Capture the cell that displays the provided text and extract its [x, y] central coordinate. 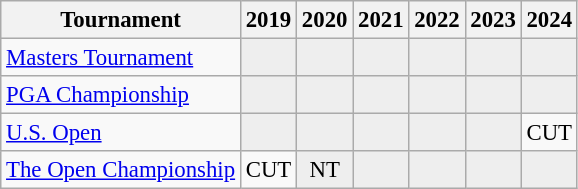
PGA Championship [121, 95]
Masters Tournament [121, 58]
2024 [549, 20]
2022 [437, 20]
2020 [325, 20]
U.S. Open [121, 133]
NT [325, 170]
The Open Championship [121, 170]
Tournament [121, 20]
2023 [493, 20]
2019 [268, 20]
2021 [381, 20]
